Capture the cell that displays the provided text and extract its (X, Y) central coordinate. 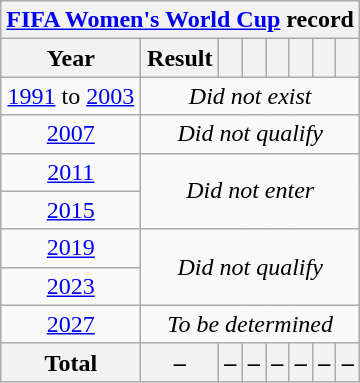
Result (180, 58)
2007 (71, 134)
Did not enter (250, 191)
2023 (71, 286)
FIFA Women's World Cup record (180, 20)
2027 (71, 324)
1991 to 2003 (71, 96)
2015 (71, 210)
Year (71, 58)
2011 (71, 172)
2019 (71, 248)
Did not exist (250, 96)
Total (71, 362)
To be determined (250, 324)
